Detect which cell encompasses the target text, then output its [X, Y] center coordinate. 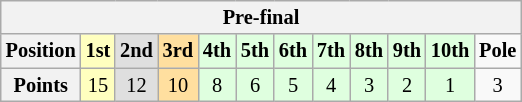
8th [369, 51]
3rd [178, 51]
2nd [136, 51]
Position [41, 51]
1st [98, 51]
7th [331, 51]
6th [293, 51]
Pole [498, 51]
2 [407, 85]
8 [217, 85]
4 [331, 85]
10th [450, 51]
15 [98, 85]
5th [255, 51]
6 [255, 85]
Points [41, 85]
9th [407, 51]
4th [217, 51]
1 [450, 85]
Pre-final [261, 17]
10 [178, 85]
5 [293, 85]
12 [136, 85]
